Capture the cell that displays the provided text and extract its (X, Y) central coordinate. 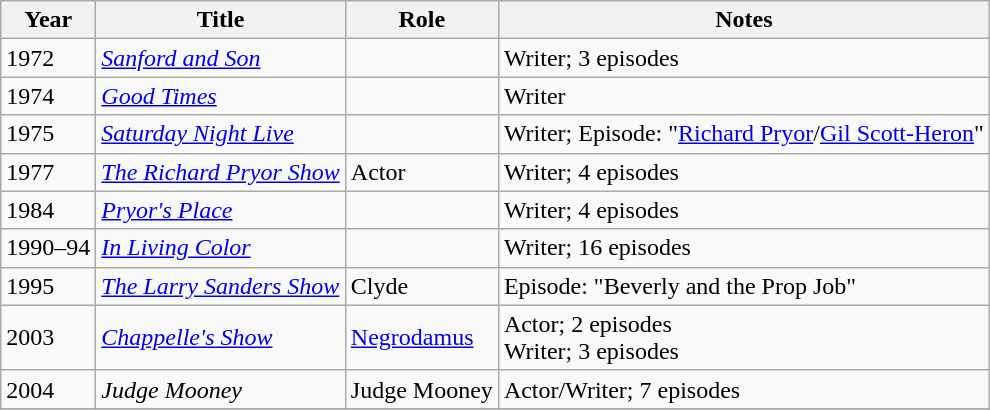
Clyde (422, 286)
2003 (48, 338)
Episode: "Beverly and the Prop Job" (744, 286)
Saturday Night Live (220, 134)
Pryor's Place (220, 210)
1984 (48, 210)
Actor/Writer; 7 episodes (744, 389)
Writer (744, 96)
1990–94 (48, 248)
Sanford and Son (220, 58)
Year (48, 20)
1975 (48, 134)
In Living Color (220, 248)
1972 (48, 58)
Actor (422, 172)
Chappelle's Show (220, 338)
1974 (48, 96)
The Larry Sanders Show (220, 286)
Actor; 2 episodes Writer; 3 episodes (744, 338)
Role (422, 20)
1977 (48, 172)
Writer; 16 episodes (744, 248)
Title (220, 20)
1995 (48, 286)
Writer; 3 episodes (744, 58)
The Richard Pryor Show (220, 172)
Good Times (220, 96)
2004 (48, 389)
Notes (744, 20)
Negrodamus (422, 338)
Writer; Episode: "Richard Pryor/Gil Scott-Heron" (744, 134)
